Detect which cell encompasses the target text, then output its (X, Y) center coordinate. 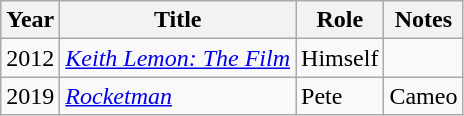
Himself (340, 58)
Title (178, 20)
Cameo (424, 96)
Pete (340, 96)
2019 (30, 96)
Role (340, 20)
Year (30, 20)
Keith Lemon: The Film (178, 58)
Notes (424, 20)
Rocketman (178, 96)
2012 (30, 58)
